Output the [x, y] coordinate of the center of the cell containing the given text.  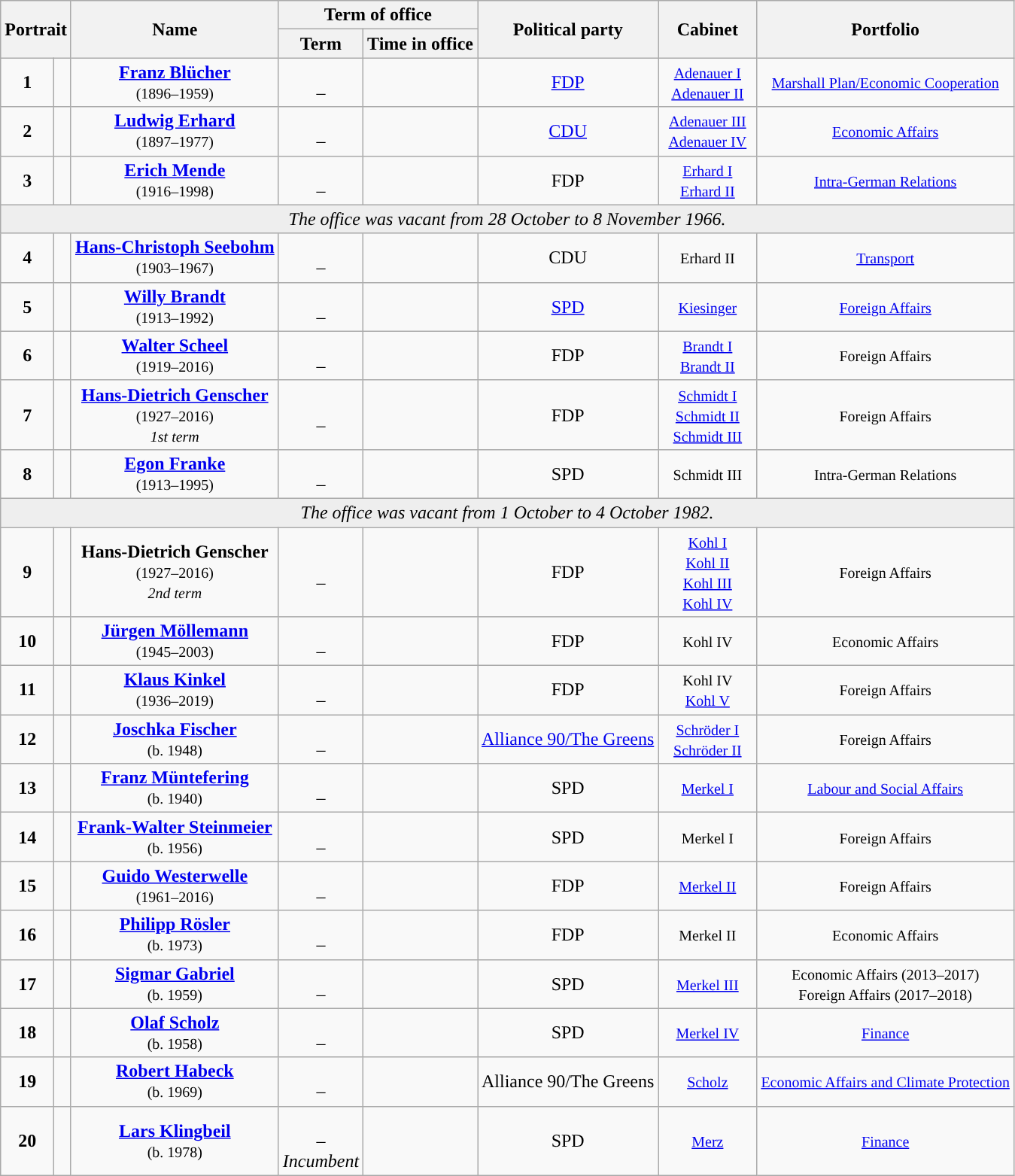
Name [175, 29]
17 [27, 984]
Political party [567, 29]
Schröder ISchröder II [707, 739]
Egon Franke(1913–1995) [175, 474]
The office was vacant from 28 October to 8 November 1966. [507, 219]
Brandt IBrandt II [707, 355]
Time in office [421, 44]
15 [27, 886]
Erhard IErhard II [707, 181]
3 [27, 181]
Klaus Kinkel(1936–2019) [175, 691]
Lars Klingbeil(b. 1978) [175, 1141]
Kohl IVKohl V [707, 691]
–Incumbent [321, 1141]
10 [27, 641]
Guido Westerwelle(1961–2016) [175, 886]
5 [27, 307]
Marshall Plan/Economic Cooperation [886, 83]
Economic Affairs (2013–2017)Foreign Affairs (2017–2018) [886, 984]
Olaf Scholz(b. 1958) [175, 1032]
Term of office [378, 15]
Schmidt III [707, 474]
Portrait [36, 29]
Erich Mende(1916–1998) [175, 181]
Kiesinger [707, 307]
Economic Affairs and Climate Protection [886, 1082]
Kohl IV [707, 641]
9 [27, 572]
Scholz [707, 1082]
Transport [886, 257]
11 [27, 691]
Joschka Fischer(b. 1948) [175, 739]
Franz Müntefering(b. 1940) [175, 789]
Walter Scheel(1919–2016) [175, 355]
Adenauer IAdenauer II [707, 83]
Frank-Walter Steinmeier(b. 1956) [175, 837]
Erhard II [707, 257]
14 [27, 837]
Robert Habeck(b. 1969) [175, 1082]
Cabinet [707, 29]
20 [27, 1141]
Ludwig Erhard(1897–1977) [175, 131]
Term [321, 44]
Adenauer IIIAdenauer IV [707, 131]
Hans-Christoph Seebohm(1903–1967) [175, 257]
Willy Brandt(1913–1992) [175, 307]
7 [27, 415]
13 [27, 789]
4 [27, 257]
1 [27, 83]
Jürgen Möllemann(1945–2003) [175, 641]
Merkel IV [707, 1032]
6 [27, 355]
Hans-Dietrich Genscher(1927–2016)1st term [175, 415]
Merz [707, 1141]
Hans-Dietrich Genscher(1927–2016)2nd term [175, 572]
Labour and Social Affairs [886, 789]
Schmidt ISchmidt IISchmidt III [707, 415]
Sigmar Gabriel(b. 1959) [175, 984]
Portfolio [886, 29]
12 [27, 739]
The office was vacant from 1 October to 4 October 1982. [507, 512]
Franz Blücher(1896–1959) [175, 83]
8 [27, 474]
Philipp Rösler(b. 1973) [175, 934]
18 [27, 1032]
19 [27, 1082]
Merkel III [707, 984]
2 [27, 131]
Kohl IKohl IIKohl IIIKohl IV [707, 572]
16 [27, 934]
